Output the [X, Y] coordinate of the center of the cell containing the given text.  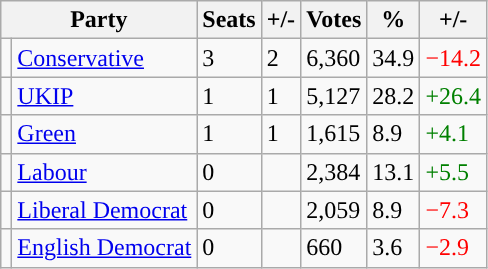
5,127 [334, 96]
3 [229, 58]
Votes [334, 20]
660 [334, 248]
28.2 [394, 96]
Seats [229, 20]
Conservative [104, 58]
2,384 [334, 172]
3.6 [394, 248]
2 [280, 58]
+5.5 [454, 172]
Liberal Democrat [104, 210]
−2.9 [454, 248]
34.9 [394, 58]
1,615 [334, 134]
2,059 [334, 210]
13.1 [394, 172]
English Democrat [104, 248]
+4.1 [454, 134]
Party [99, 20]
−14.2 [454, 58]
+26.4 [454, 96]
6,360 [334, 58]
−7.3 [454, 210]
Labour [104, 172]
UKIP [104, 96]
Green [104, 134]
% [394, 20]
